Provide the (x, y) coordinate of the cell's center where the given text is located.  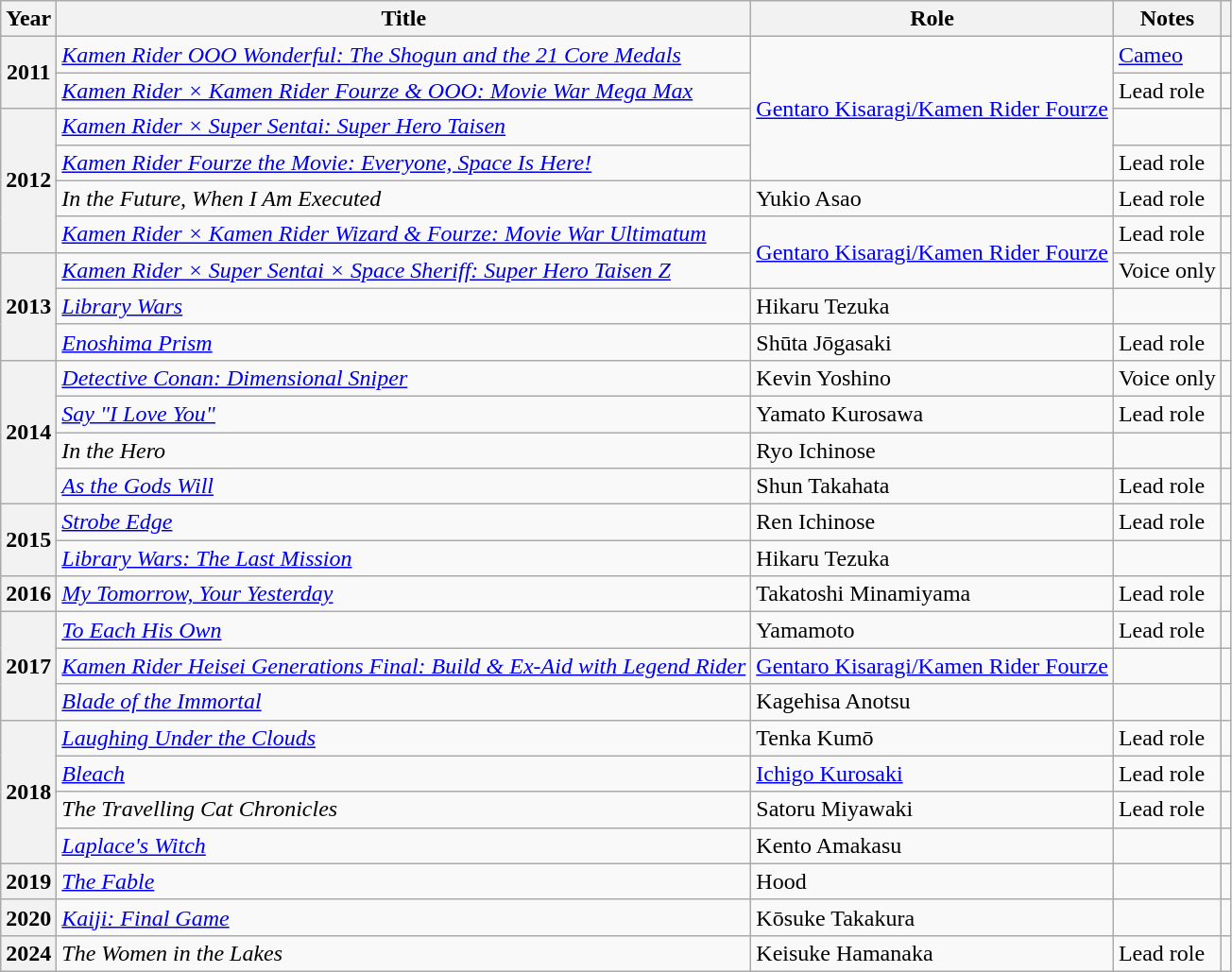
Library Wars: The Last Mission (404, 558)
To Each His Own (404, 630)
Shun Takahata (933, 486)
Kaiji: Final Game (404, 917)
In the Future, When I Am Executed (404, 198)
Ichigo Kurosaki (933, 774)
Kento Amakasu (933, 845)
2020 (28, 917)
Tenka Kumō (933, 738)
Ryo Ichinose (933, 451)
Kagehisa Anotsu (933, 702)
2015 (28, 540)
2012 (28, 180)
Ren Ichinose (933, 522)
Enoshima Prism (404, 342)
The Women in the Lakes (404, 953)
Kamen Rider OOO Wonderful: The Shogun and the 21 Core Medals (404, 55)
Notes (1167, 19)
2024 (28, 953)
Say "I Love You" (404, 414)
The Fable (404, 881)
My Tomorrow, Your Yesterday (404, 594)
Satoru Miyawaki (933, 810)
2017 (28, 666)
Year (28, 19)
Bleach (404, 774)
Kamen Rider × Kamen Rider Fourze & OOO: Movie War Mega Max (404, 91)
Kamen Rider × Kamen Rider Wizard & Fourze: Movie War Ultimatum (404, 234)
Takatoshi Minamiyama (933, 594)
Blade of the Immortal (404, 702)
2018 (28, 792)
2011 (28, 73)
Yamamoto (933, 630)
2013 (28, 306)
Kamen Rider Heisei Generations Final: Build & Ex-Aid with Legend Rider (404, 666)
Role (933, 19)
Detective Conan: Dimensional Sniper (404, 378)
Library Wars (404, 306)
Title (404, 19)
2016 (28, 594)
Shūta Jōgasaki (933, 342)
Keisuke Hamanaka (933, 953)
Kōsuke Takakura (933, 917)
Kevin Yoshino (933, 378)
In the Hero (404, 451)
The Travelling Cat Chronicles (404, 810)
As the Gods Will (404, 486)
Hood (933, 881)
Yamato Kurosawa (933, 414)
Cameo (1167, 55)
Kamen Rider × Super Sentai × Space Sheriff: Super Hero Taisen Z (404, 270)
Kamen Rider × Super Sentai: Super Hero Taisen (404, 127)
2019 (28, 881)
Kamen Rider Fourze the Movie: Everyone, Space Is Here! (404, 162)
Laughing Under the Clouds (404, 738)
Strobe Edge (404, 522)
2014 (28, 432)
Yukio Asao (933, 198)
Laplace's Witch (404, 845)
